Provide the (x, y) coordinate of the cell's center where the given text is located.  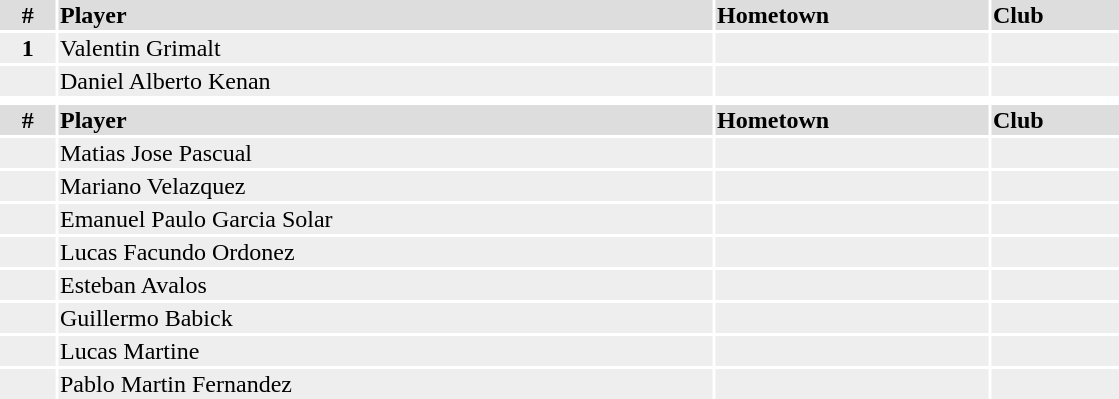
Lucas Martine (385, 351)
Guillermo Babick (385, 318)
Emanuel Paulo Garcia Solar (385, 219)
1 (28, 48)
Matias Jose Pascual (385, 153)
Daniel Alberto Kenan (385, 81)
Mariano Velazquez (385, 186)
Lucas Facundo Ordonez (385, 252)
Esteban Avalos (385, 285)
Valentin Grimalt (385, 48)
Pablo Martin Fernandez (385, 384)
